Detect which cell encompasses the target text, then output its (X, Y) center coordinate. 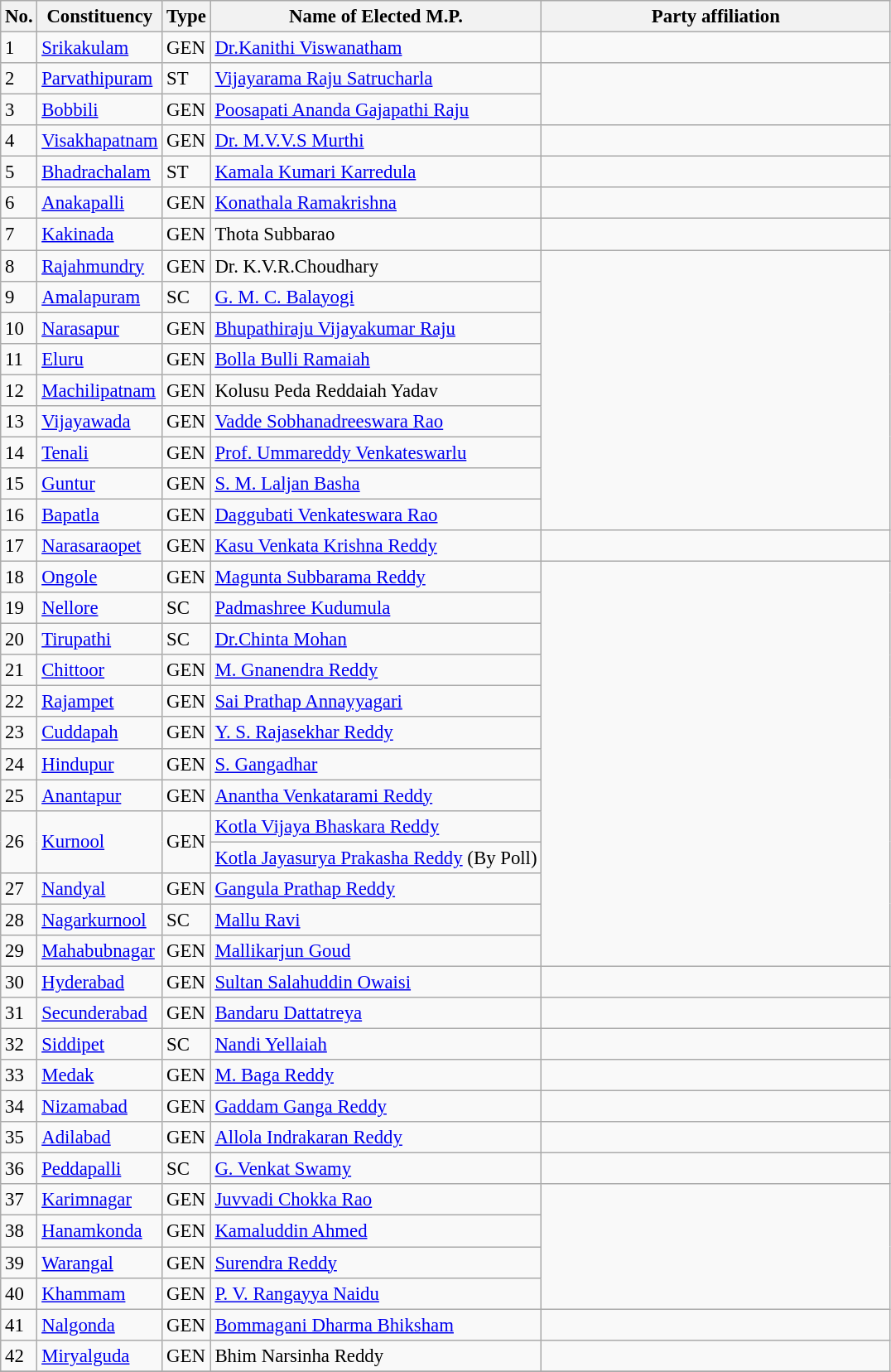
M. Baga Reddy (376, 1075)
Juvvadi Chokka Rao (376, 1200)
34 (19, 1107)
16 (19, 514)
31 (19, 1013)
Allola Indrakaran Reddy (376, 1138)
Machilipatnam (99, 390)
Adilabad (99, 1138)
Surendra Reddy (376, 1263)
Vijayawada (99, 422)
Kamaluddin Ahmed (376, 1231)
Bapatla (99, 514)
Nagarkurnool (99, 920)
4 (19, 141)
28 (19, 920)
Y. S. Rajasekhar Reddy (376, 733)
Kamala Kumari Karredula (376, 172)
Anakapalli (99, 203)
30 (19, 982)
Dr. M.V.V.S Murthi (376, 141)
32 (19, 1045)
Konathala Ramakrishna (376, 203)
Rajampet (99, 702)
1 (19, 48)
Thota Subbarao (376, 234)
G. M. C. Balayogi (376, 297)
Bhupathiraju Vijayakumar Raju (376, 328)
Prof. Ummareddy Venkateswarlu (376, 452)
Sultan Salahuddin Owaisi (376, 982)
Guntur (99, 484)
Gangula Prathap Reddy (376, 889)
S. Gangadhar (376, 764)
Type (186, 17)
Parvathipuram (99, 79)
Eluru (99, 359)
Nalgonda (99, 1325)
Name of Elected M.P. (376, 17)
Nizamabad (99, 1107)
S. M. Laljan Basha (376, 484)
39 (19, 1263)
Kolusu Peda Reddaiah Yadav (376, 390)
Mallu Ravi (376, 920)
Kasu Venkata Krishna Reddy (376, 546)
36 (19, 1169)
Kotla Vijaya Bhaskara Reddy (376, 826)
38 (19, 1231)
Miryalguda (99, 1355)
Hindupur (99, 764)
Kotla Jayasurya Prakasha Reddy (By Poll) (376, 857)
Tirupathi (99, 640)
Padmashree Kudumula (376, 608)
Bhim Narsinha Reddy (376, 1355)
Kurnool (99, 842)
12 (19, 390)
3 (19, 110)
Anantha Venkatarami Reddy (376, 795)
Kakinada (99, 234)
Vijayarama Raju Satrucharla (376, 79)
Bobbili (99, 110)
20 (19, 640)
29 (19, 951)
37 (19, 1200)
Nellore (99, 608)
Bommagani Dharma Bhiksham (376, 1325)
2 (19, 79)
7 (19, 234)
Bolla Bulli Ramaiah (376, 359)
Poosapati Ananda Gajapathi Raju (376, 110)
Rajahmundry (99, 266)
Hyderabad (99, 982)
Hanamkonda (99, 1231)
41 (19, 1325)
Tenali (99, 452)
13 (19, 422)
25 (19, 795)
Karimnagar (99, 1200)
27 (19, 889)
Daggubati Venkateswara Rao (376, 514)
33 (19, 1075)
Constituency (99, 17)
42 (19, 1355)
Bandaru Dattatreya (376, 1013)
No. (19, 17)
5 (19, 172)
Amalapuram (99, 297)
M. Gnanendra Reddy (376, 670)
Vadde Sobhanadreeswara Rao (376, 422)
Secunderabad (99, 1013)
Dr.Chinta Mohan (376, 640)
Warangal (99, 1263)
Bhadrachalam (99, 172)
40 (19, 1293)
Siddipet (99, 1045)
9 (19, 297)
Chittoor (99, 670)
35 (19, 1138)
18 (19, 577)
Visakhapatnam (99, 141)
Mallikarjun Goud (376, 951)
Mahabubnagar (99, 951)
17 (19, 546)
Srikakulam (99, 48)
15 (19, 484)
19 (19, 608)
G. Venkat Swamy (376, 1169)
Khammam (99, 1293)
Medak (99, 1075)
11 (19, 359)
14 (19, 452)
Peddapalli (99, 1169)
21 (19, 670)
6 (19, 203)
Magunta Subbarama Reddy (376, 577)
22 (19, 702)
Nandyal (99, 889)
Cuddapah (99, 733)
Dr. K.V.R.Choudhary (376, 266)
26 (19, 842)
Nandi Yellaiah (376, 1045)
23 (19, 733)
Party affiliation (715, 17)
Gaddam Ganga Reddy (376, 1107)
24 (19, 764)
Ongole (99, 577)
P. V. Rangayya Naidu (376, 1293)
Sai Prathap Annayyagari (376, 702)
Dr.Kanithi Viswanatham (376, 48)
10 (19, 328)
8 (19, 266)
Narasaraopet (99, 546)
Anantapur (99, 795)
Narasapur (99, 328)
